Search for the cell housing the specified text and yield its [x, y] center coordinate. 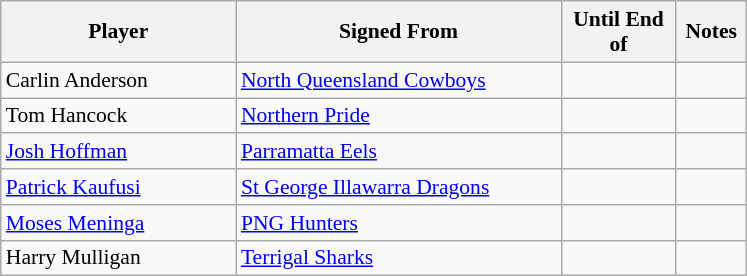
Harry Mulligan [118, 258]
Terrigal Sharks [398, 258]
Patrick Kaufusi [118, 187]
North Queensland Cowboys [398, 80]
Northern Pride [398, 116]
Moses Meninga [118, 223]
Notes [711, 32]
Signed From [398, 32]
Until End of [618, 32]
Player [118, 32]
Tom Hancock [118, 116]
Josh Hoffman [118, 152]
Parramatta Eels [398, 152]
St George Illawarra Dragons [398, 187]
Carlin Anderson [118, 80]
PNG Hunters [398, 223]
